Capture the cell that displays the provided text and extract its (X, Y) central coordinate. 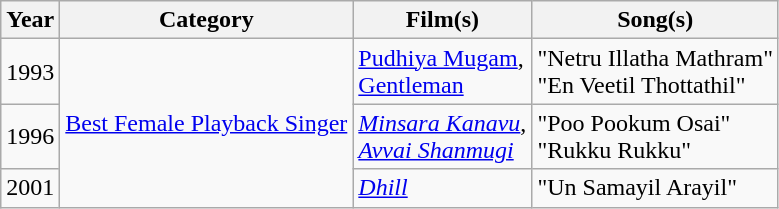
Song(s) (656, 20)
"Un Samayil Arayil" (656, 188)
Year (30, 20)
2001 (30, 188)
Dhill (442, 188)
Minsara Kanavu, Avvai Shanmugi (442, 136)
1996 (30, 136)
"Poo Pookum Osai" "Rukku Rukku" (656, 136)
Pudhiya Mugam, Gentleman (442, 72)
Category (206, 20)
Best Female Playback Singer (206, 123)
"Netru Illatha Mathram" "En Veetil Thottathil" (656, 72)
1993 (30, 72)
Film(s) (442, 20)
